From the cell containing the given text, extract its center point as [x, y] coordinate. 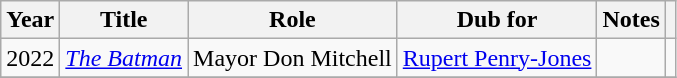
Mayor Don Mitchell [293, 58]
The Batman [124, 58]
Role [293, 20]
2022 [30, 58]
Notes [631, 20]
Dub for [497, 20]
Year [30, 20]
Title [124, 20]
Rupert Penry-Jones [497, 58]
